Return the [x, y] coordinate for the center point of the cell that contains the specified text.  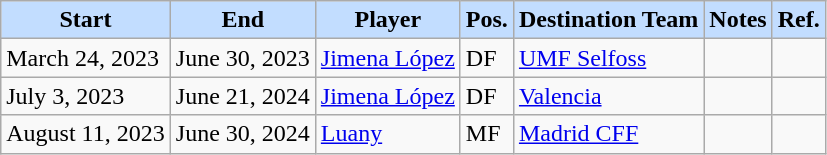
Start [86, 20]
Madrid CFF [608, 134]
Destination Team [608, 20]
June 21, 2024 [242, 96]
June 30, 2023 [242, 58]
Valencia [608, 96]
UMF Selfoss [608, 58]
Player [388, 20]
MF [486, 134]
July 3, 2023 [86, 96]
Pos. [486, 20]
Ref. [798, 20]
Notes [738, 20]
June 30, 2024 [242, 134]
End [242, 20]
Luany [388, 134]
August 11, 2023 [86, 134]
March 24, 2023 [86, 58]
